Search for the cell housing the specified text and yield its [X, Y] center coordinate. 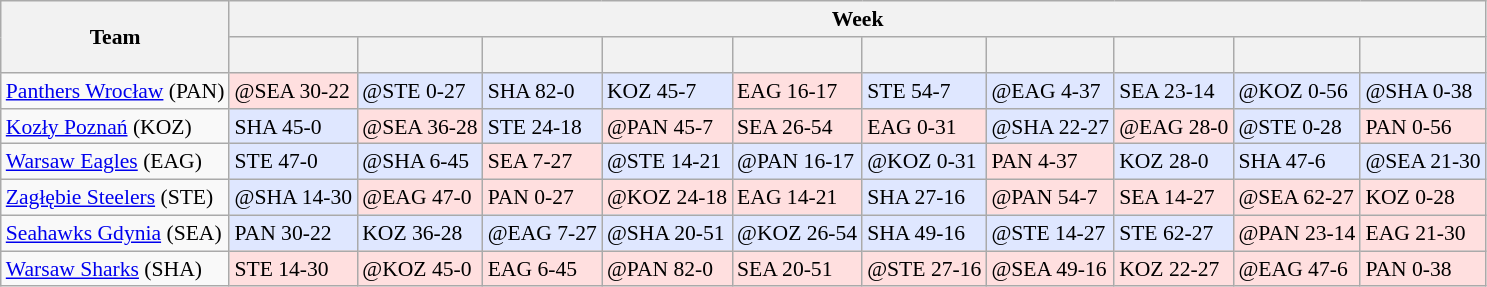
@SHA 6-45 [420, 162]
@SHA 20-51 [667, 233]
@STE 27-16 [924, 269]
SEA 20-51 [797, 269]
KOZ 22-27 [1174, 269]
@EAG 47-0 [420, 197]
@SEA 36-28 [420, 126]
@EAG 47-6 [1296, 269]
PAN 4-37 [1050, 162]
@STE 14-21 [667, 162]
@STE 0-28 [1296, 126]
@EAG 7-27 [542, 233]
Week [857, 19]
SHA 82-0 [542, 91]
@KOZ 26-54 [797, 233]
@STE 14-27 [1050, 233]
STE 14-30 [293, 269]
@KOZ 24-18 [667, 197]
Kozły Poznań (KOZ) [116, 126]
@KOZ 45-0 [420, 269]
@PAN 45-7 [667, 126]
Team [116, 36]
@KOZ 0-31 [924, 162]
SEA 23-14 [1174, 91]
SEA 26-54 [797, 126]
@PAN 82-0 [667, 269]
@EAG 28-0 [1174, 126]
STE 62-27 [1174, 233]
Zagłębie Steelers (STE) [116, 197]
@PAN 54-7 [1050, 197]
Panthers Wrocław (PAN) [116, 91]
PAN 0-27 [542, 197]
KOZ 28-0 [1174, 162]
SHA 45-0 [293, 126]
PAN 0-38 [1422, 269]
@SHA 14-30 [293, 197]
EAG 0-31 [924, 126]
@STE 0-27 [420, 91]
@PAN 23-14 [1296, 233]
KOZ 45-7 [667, 91]
@KOZ 0-56 [1296, 91]
EAG 16-17 [797, 91]
PAN 30-22 [293, 233]
KOZ 0-28 [1422, 197]
KOZ 36-28 [420, 233]
EAG 21-30 [1422, 233]
@PAN 16-17 [797, 162]
@SEA 21-30 [1422, 162]
@SEA 62-27 [1296, 197]
SHA 47-6 [1296, 162]
SEA 14-27 [1174, 197]
@SEA 30-22 [293, 91]
STE 24-18 [542, 126]
SHA 49-16 [924, 233]
Warsaw Eagles (EAG) [116, 162]
EAG 6-45 [542, 269]
PAN 0-56 [1422, 126]
Warsaw Sharks (SHA) [116, 269]
SHA 27-16 [924, 197]
EAG 14-21 [797, 197]
@EAG 4-37 [1050, 91]
SEA 7-27 [542, 162]
STE 47-0 [293, 162]
Seahawks Gdynia (SEA) [116, 233]
STE 54-7 [924, 91]
@SEA 49-16 [1050, 269]
@SHA 22-27 [1050, 126]
@SHA 0-38 [1422, 91]
